Extract the (X, Y) coordinate from the center of the cell holding the provided text.  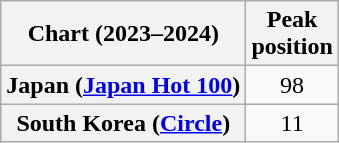
Japan (Japan Hot 100) (124, 85)
98 (292, 85)
Peakposition (292, 34)
Chart (2023–2024) (124, 34)
11 (292, 123)
South Korea (Circle) (124, 123)
